Return the (X, Y) coordinate for the center point of the cell that contains the specified text.  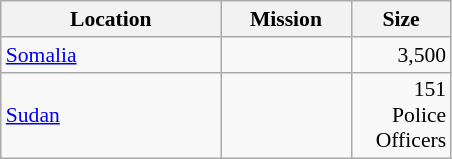
Mission (286, 19)
Somalia (111, 55)
Size (401, 19)
151 Police Officers (401, 116)
Sudan (111, 116)
3,500 (401, 55)
Location (111, 19)
